For the text-containing cell, return its midpoint in (X, Y) coordinate format. 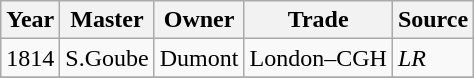
Dumont (199, 58)
Trade (318, 20)
London–CGH (318, 58)
1814 (30, 58)
Master (107, 20)
Year (30, 20)
Source (432, 20)
S.Goube (107, 58)
LR (432, 58)
Owner (199, 20)
